Detect which cell encompasses the target text, then output its [x, y] center coordinate. 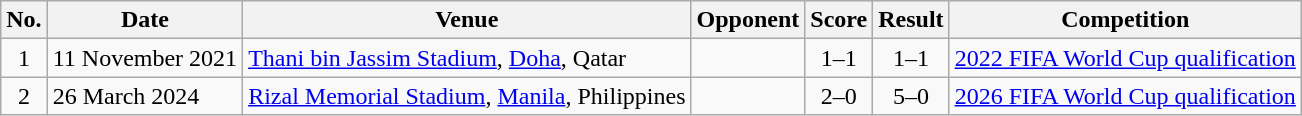
1 [24, 58]
Date [144, 20]
Venue [467, 20]
Result [911, 20]
2022 FIFA World Cup qualification [1125, 58]
26 March 2024 [144, 96]
No. [24, 20]
2026 FIFA World Cup qualification [1125, 96]
Thani bin Jassim Stadium, Doha, Qatar [467, 58]
5–0 [911, 96]
Rizal Memorial Stadium, Manila, Philippines [467, 96]
Score [839, 20]
Opponent [748, 20]
2–0 [839, 96]
2 [24, 96]
11 November 2021 [144, 58]
Competition [1125, 20]
